Locate the cell with the specified text and output its (X, Y) center coordinate. 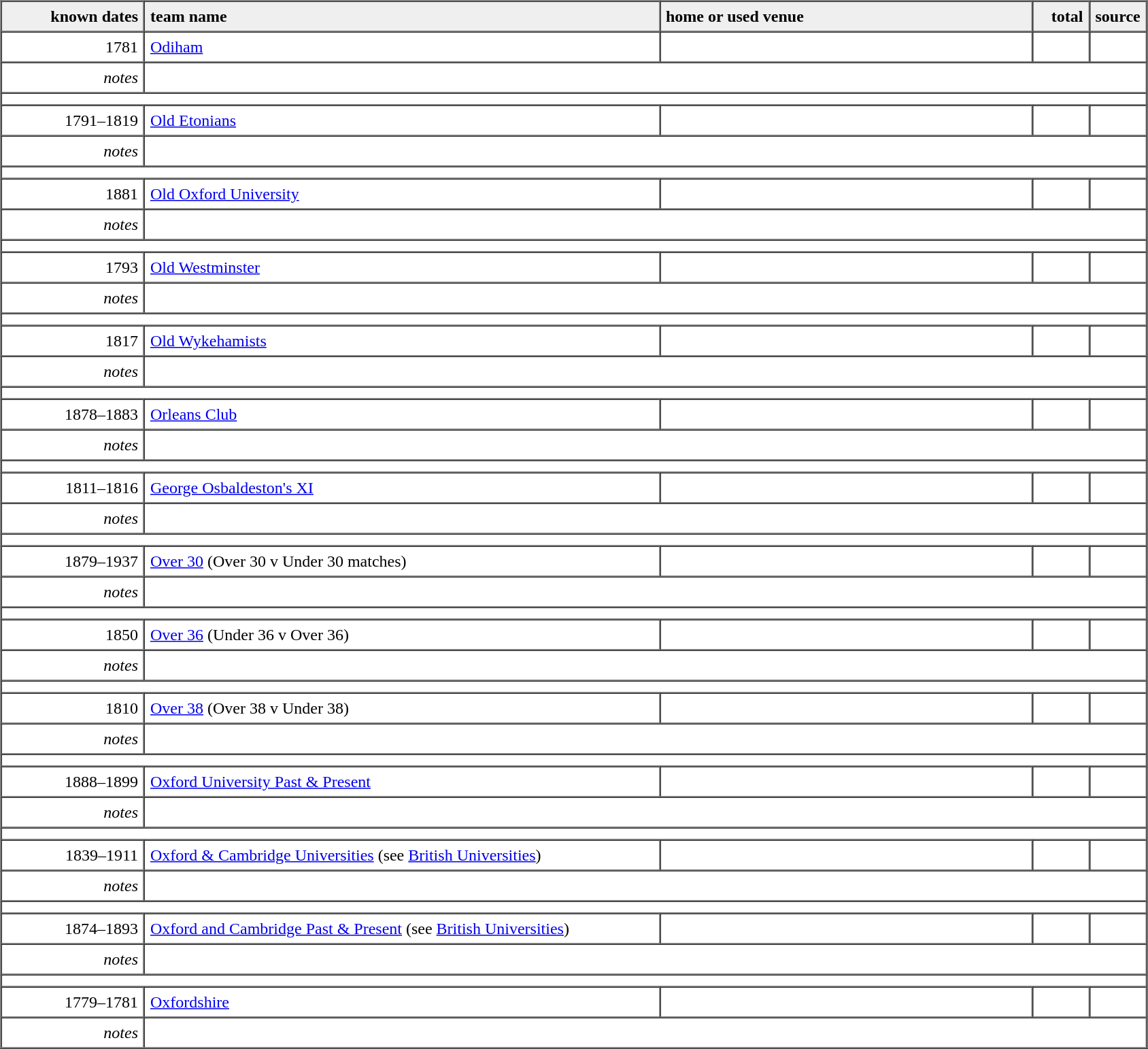
team name (402, 16)
source (1117, 16)
1839–1911 (73, 854)
1881 (73, 193)
Over 38 (Over 38 v Under 38) (402, 707)
1817 (73, 340)
George Osbaldeston's XI (402, 487)
1793 (73, 267)
Oxford & Cambridge Universities (see British Universities) (402, 854)
1878–1883 (73, 414)
1779–1781 (73, 1001)
Over 36 (Under 36 v Over 36) (402, 634)
Old Etonians (402, 120)
total (1060, 16)
1781 (73, 46)
Oxford and Cambridge Past & Present (see British Universities) (402, 928)
Odiham (402, 46)
1810 (73, 707)
home or used venue (846, 16)
1874–1893 (73, 928)
Oxfordshire (402, 1001)
Old Wykehamists (402, 340)
1811–1816 (73, 487)
known dates (73, 16)
Old Oxford University (402, 193)
1879–1937 (73, 561)
1888–1899 (73, 781)
1791–1819 (73, 120)
Over 30 (Over 30 v Under 30 matches) (402, 561)
Oxford University Past & Present (402, 781)
Orleans Club (402, 414)
1850 (73, 634)
Old Westminster (402, 267)
